Capture the cell that displays the provided text and extract its (x, y) central coordinate. 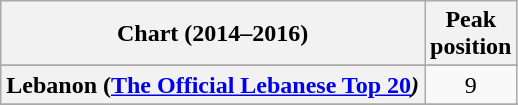
9 (471, 85)
Lebanon (The Official Lebanese Top 20) (213, 85)
Chart (2014–2016) (213, 34)
Peakposition (471, 34)
